Return (X, Y) of the center of cell containing provided text 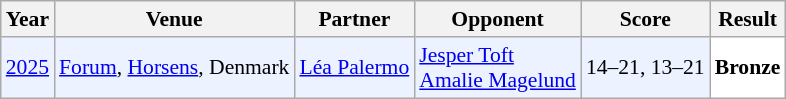
Partner (354, 19)
Léa Palermo (354, 68)
Venue (174, 19)
Jesper Toft Amalie Magelund (498, 68)
14–21, 13–21 (646, 68)
Forum, Horsens, Denmark (174, 68)
Score (646, 19)
Bronze (748, 68)
2025 (28, 68)
Year (28, 19)
Opponent (498, 19)
Result (748, 19)
